From the cell containing the given text, extract its center point as [X, Y] coordinate. 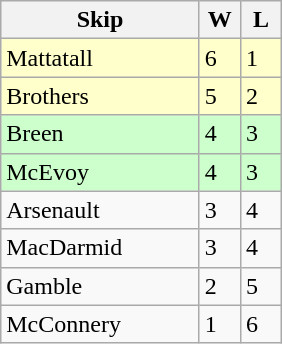
McConnery [100, 324]
Gamble [100, 286]
W [220, 20]
Skip [100, 20]
Brothers [100, 96]
Mattatall [100, 58]
Arsenault [100, 210]
Breen [100, 134]
MacDarmid [100, 248]
McEvoy [100, 172]
L [260, 20]
